Determine the (x, y) coordinate at the center of the cell enclosing the given text.  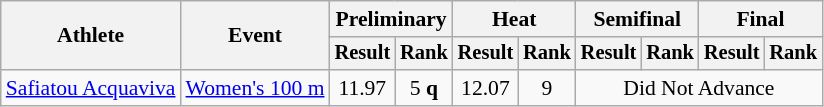
Women's 100 m (256, 88)
9 (547, 88)
Safiatou Acquaviva (91, 88)
Heat (514, 19)
Event (256, 36)
Preliminary (392, 19)
Semifinal (638, 19)
12.07 (486, 88)
Did Not Advance (699, 88)
5 q (424, 88)
Final (760, 19)
11.97 (363, 88)
Athlete (91, 36)
